Return the (x, y) coordinate for the center point of the cell that contains the specified text.  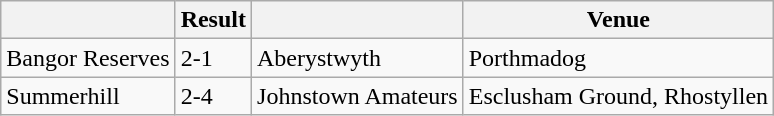
Result (213, 20)
Porthmadog (618, 58)
2-1 (213, 58)
Venue (618, 20)
Aberystwyth (358, 58)
Summerhill (88, 96)
Johnstown Amateurs (358, 96)
2-4 (213, 96)
Esclusham Ground, Rhostyllen (618, 96)
Bangor Reserves (88, 58)
